Extract the (X, Y) coordinate from the center of the cell holding the provided text.  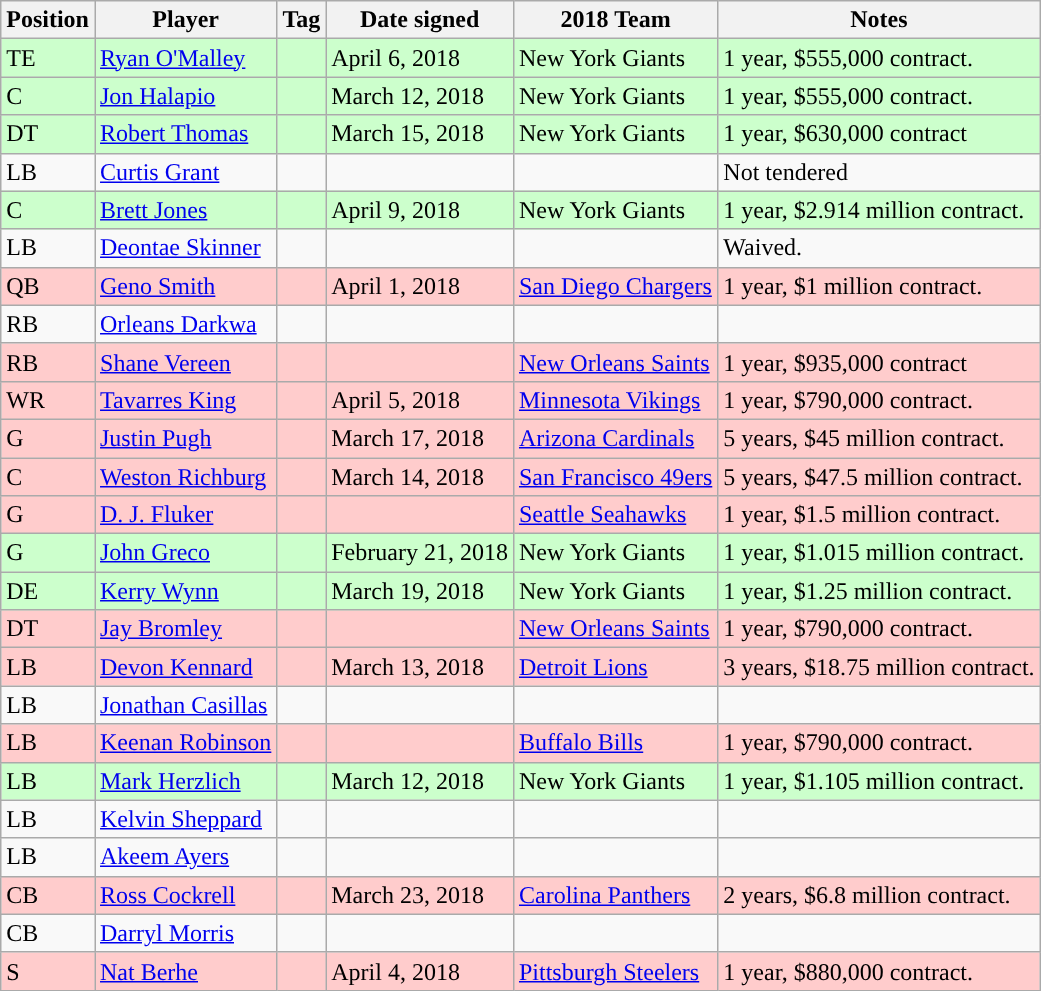
March 14, 2018 (420, 477)
Seattle Seahawks (615, 515)
Curtis Grant (185, 172)
1 year, $880,000 contract. (879, 971)
Devon Kennard (185, 667)
Buffalo Bills (615, 743)
DE (48, 591)
Ross Cockrell (185, 895)
1 year, $1 million contract. (879, 286)
Jonathan Casillas (185, 705)
San Francisco 49ers (615, 477)
QB (48, 286)
Arizona Cardinals (615, 438)
San Diego Chargers (615, 286)
Deontae Skinner (185, 248)
February 21, 2018 (420, 553)
March 19, 2018 (420, 591)
2018 Team (615, 20)
WR (48, 400)
5 years, $45 million contract. (879, 438)
3 years, $18.75 million contract. (879, 667)
Keenan Robinson (185, 743)
Carolina Panthers (615, 895)
March 23, 2018 (420, 895)
Geno Smith (185, 286)
April 4, 2018 (420, 971)
April 5, 2018 (420, 400)
March 17, 2018 (420, 438)
Robert Thomas (185, 134)
2 years, $6.8 million contract. (879, 895)
Darryl Morris (185, 933)
Waived. (879, 248)
March 13, 2018 (420, 667)
Minnesota Vikings (615, 400)
Nat Berhe (185, 971)
5 years, $47.5 million contract. (879, 477)
Brett Jones (185, 210)
Ryan O'Malley (185, 58)
Kerry Wynn (185, 591)
March 15, 2018 (420, 134)
D. J. Fluker (185, 515)
1 year, $1.5 million contract. (879, 515)
Notes (879, 20)
Kelvin Sheppard (185, 819)
Tavarres King (185, 400)
1 year, $1.015 million contract. (879, 553)
1 year, $935,000 contract (879, 362)
Weston Richburg (185, 477)
Jon Halapio (185, 96)
Tag (302, 20)
1 year, $1.105 million contract. (879, 781)
1 year, $2.914 million contract. (879, 210)
April 1, 2018 (420, 286)
Justin Pugh (185, 438)
S (48, 971)
1 year, $630,000 contract (879, 134)
April 6, 2018 (420, 58)
Detroit Lions (615, 667)
Akeem Ayers (185, 857)
Date signed (420, 20)
Mark Herzlich (185, 781)
1 year, $1.25 million contract. (879, 591)
John Greco (185, 553)
Position (48, 20)
Jay Bromley (185, 629)
Not tendered (879, 172)
Player (185, 20)
Shane Vereen (185, 362)
Pittsburgh Steelers (615, 971)
April 9, 2018 (420, 210)
TE (48, 58)
Orleans Darkwa (185, 324)
